Capture the cell that displays the provided text and extract its [X, Y] central coordinate. 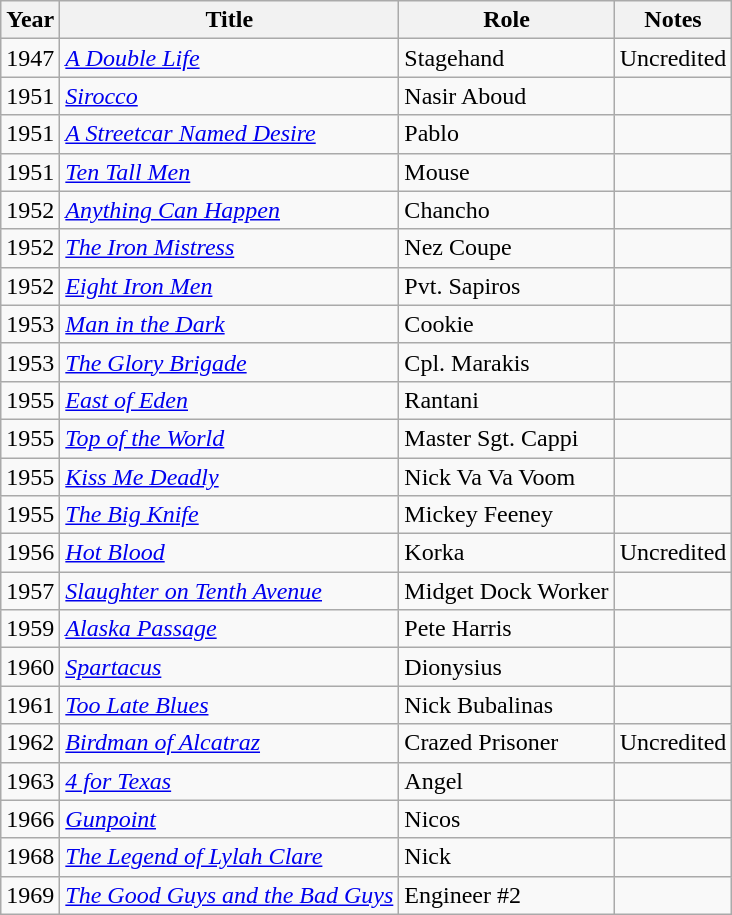
1960 [30, 667]
Birdman of Alcatraz [230, 743]
Notes [673, 20]
Angel [506, 781]
Cpl. Marakis [506, 362]
Man in the Dark [230, 324]
The Legend of Lylah Clare [230, 857]
1962 [30, 743]
East of Eden [230, 400]
Alaska Passage [230, 629]
Sirocco [230, 96]
The Good Guys and the Bad Guys [230, 895]
Kiss Me Deadly [230, 477]
Pvt. Sapiros [506, 286]
Nasir Aboud [506, 96]
Crazed Prisoner [506, 743]
Anything Can Happen [230, 210]
Korka [506, 553]
The Glory Brigade [230, 362]
Mouse [506, 172]
Stagehand [506, 58]
Hot Blood [230, 553]
Nicos [506, 819]
A Streetcar Named Desire [230, 134]
Pete Harris [506, 629]
Pablo [506, 134]
Role [506, 20]
Dionysius [506, 667]
1961 [30, 705]
Ten Tall Men [230, 172]
Engineer #2 [506, 895]
Spartacus [230, 667]
Nick [506, 857]
Gunpoint [230, 819]
The Iron Mistress [230, 248]
Nick Va Va Voom [506, 477]
1966 [30, 819]
Master Sgt. Cappi [506, 438]
Nez Coupe [506, 248]
Cookie [506, 324]
Nick Bubalinas [506, 705]
1956 [30, 553]
Rantani [506, 400]
1947 [30, 58]
Midget Dock Worker [506, 591]
Year [30, 20]
1957 [30, 591]
1963 [30, 781]
A Double Life [230, 58]
Top of the World [230, 438]
The Big Knife [230, 515]
Chancho [506, 210]
Slaughter on Tenth Avenue [230, 591]
Eight Iron Men [230, 286]
4 for Texas [230, 781]
Title [230, 20]
1968 [30, 857]
1969 [30, 895]
Mickey Feeney [506, 515]
Too Late Blues [230, 705]
1959 [30, 629]
